Output the (X, Y) coordinate of the center of the cell containing the given text.  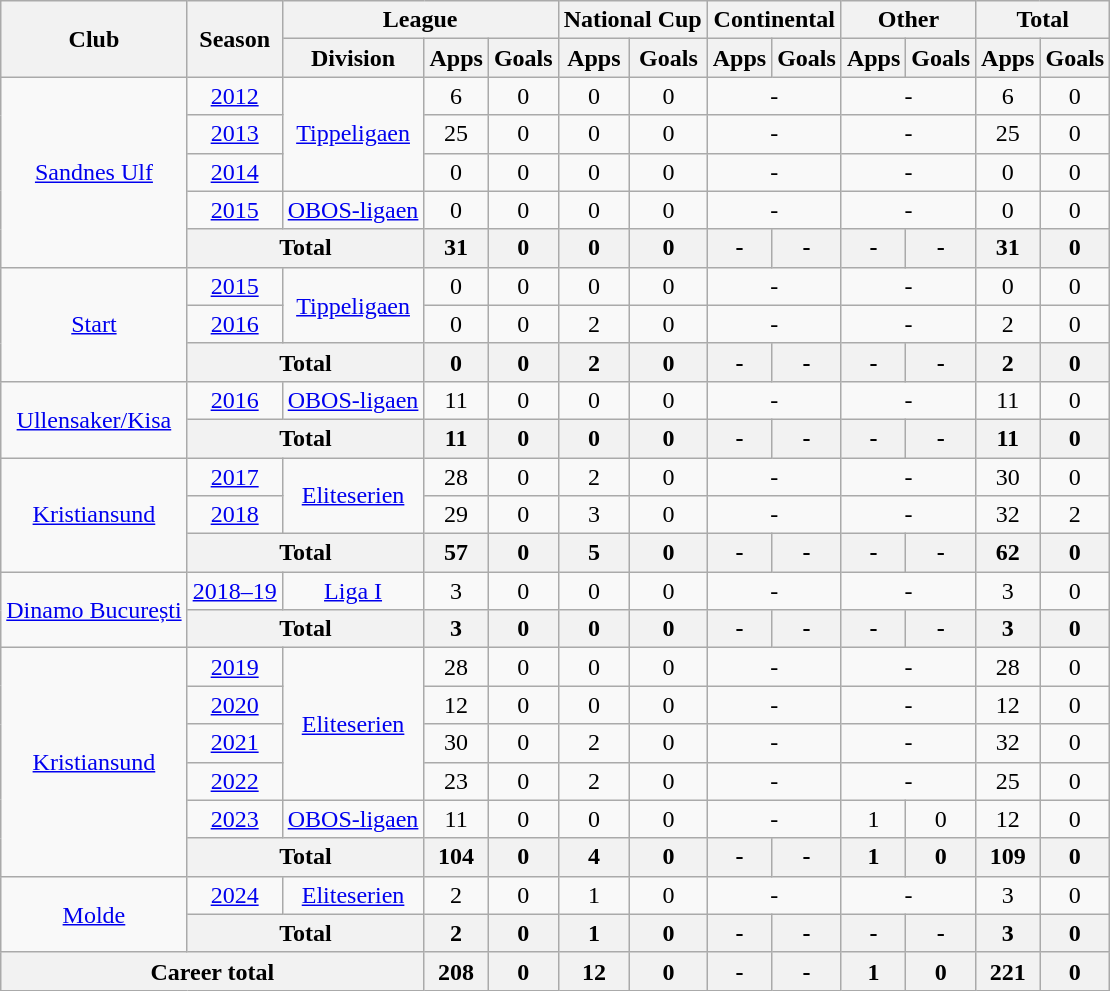
League (420, 20)
2020 (234, 705)
2014 (234, 172)
2024 (234, 895)
109 (1008, 857)
Start (94, 324)
Season (234, 39)
221 (1008, 971)
62 (1008, 553)
Dinamo București (94, 610)
2017 (234, 477)
2012 (234, 96)
2021 (234, 743)
Sandnes Ulf (94, 172)
Continental (774, 20)
Molde (94, 914)
2018 (234, 515)
Other (908, 20)
2022 (234, 781)
National Cup (632, 20)
2013 (234, 134)
Liga I (353, 591)
57 (456, 553)
Division (353, 58)
2018–19 (234, 591)
2019 (234, 667)
Career total (212, 971)
29 (456, 515)
Ullensaker/Kisa (94, 419)
208 (456, 971)
5 (594, 553)
23 (456, 781)
Club (94, 39)
104 (456, 857)
2023 (234, 819)
4 (594, 857)
